Capture the cell that displays the provided text and extract its [X, Y] central coordinate. 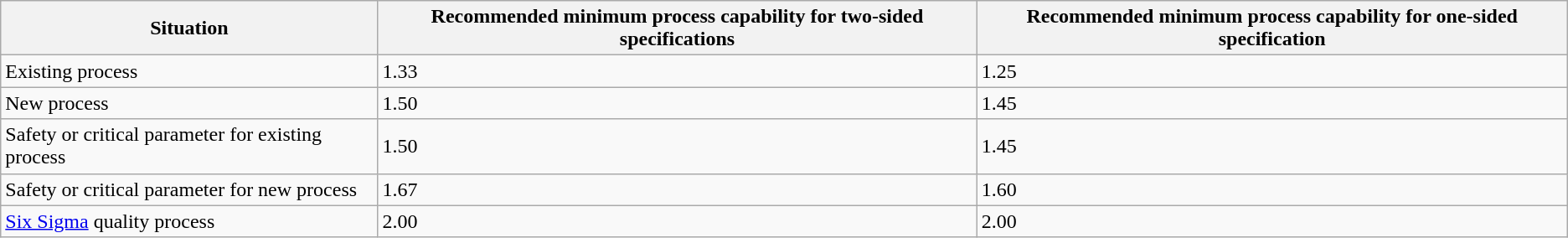
Safety or critical parameter for new process [189, 189]
Situation [189, 28]
1.33 [677, 71]
Recommended minimum process capability for two-sided specifications [677, 28]
1.67 [677, 189]
1.60 [1271, 189]
Safety or critical parameter for existing process [189, 146]
Existing process [189, 71]
New process [189, 103]
Recommended minimum process capability for one-sided specification [1271, 28]
1.25 [1271, 71]
Six Sigma quality process [189, 221]
